Return (x, y) of the center of cell containing provided text 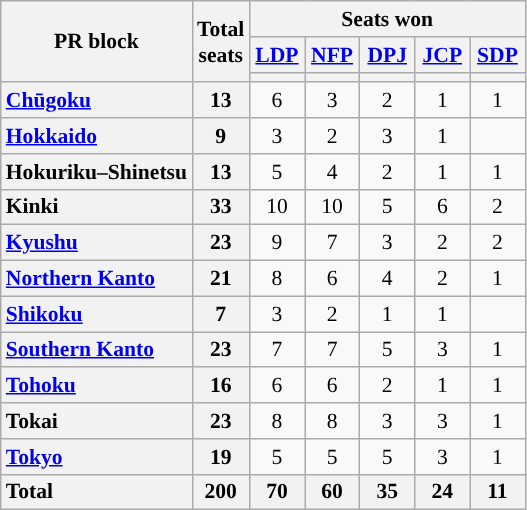
Kinki (96, 207)
Chūgoku (96, 101)
Tohoku (96, 386)
PR block (96, 42)
60 (332, 492)
Tokai (96, 421)
Totalseats (220, 42)
19 (220, 457)
70 (276, 492)
Hokkaido (96, 136)
LDP (276, 55)
Hokuriku–Shinetsu (96, 172)
11 (498, 492)
Seats won (387, 19)
21 (220, 279)
33 (220, 207)
JCP (442, 55)
24 (442, 492)
Shikoku (96, 314)
NFP (332, 55)
Kyushu (96, 243)
200 (220, 492)
SDP (498, 55)
Northern Kanto (96, 279)
35 (388, 492)
Tokyo (96, 457)
Southern Kanto (96, 350)
DPJ (388, 55)
16 (220, 386)
Total (96, 492)
